Return the [x, y] coordinate for the center point of the cell that contains the specified text.  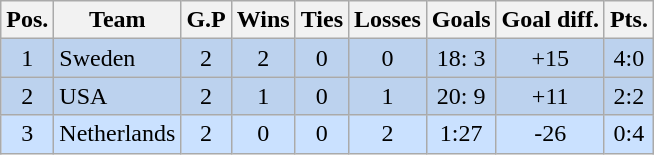
Netherlands [118, 134]
Losses [388, 20]
1:27 [461, 134]
20: 9 [461, 96]
Ties [322, 20]
+11 [550, 96]
Pts. [628, 20]
2:2 [628, 96]
Goal diff. [550, 20]
Team [118, 20]
USA [118, 96]
G.P [206, 20]
+15 [550, 58]
-26 [550, 134]
18: 3 [461, 58]
3 [28, 134]
Sweden [118, 58]
Pos. [28, 20]
Goals [461, 20]
0:4 [628, 134]
4:0 [628, 58]
Wins [263, 20]
